Output the [x, y] coordinate of the center of the cell containing the given text.  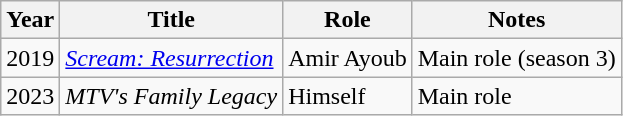
Title [172, 20]
Notes [516, 20]
2023 [30, 96]
Role [348, 20]
Year [30, 20]
Main role [516, 96]
MTV's Family Legacy [172, 96]
Main role (season 3) [516, 58]
Scream: Resurrection [172, 58]
2019 [30, 58]
Amir Ayoub [348, 58]
Himself [348, 96]
